Detect which cell encompasses the target text, then output its [x, y] center coordinate. 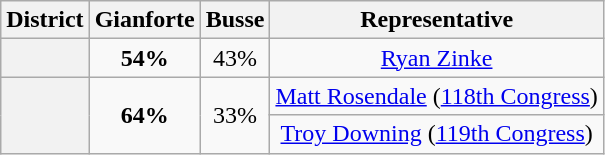
54% [144, 58]
Gianforte [144, 20]
43% [235, 58]
64% [144, 115]
District [45, 20]
Ryan Zinke [436, 58]
Representative [436, 20]
Matt Rosendale (118th Congress) [436, 96]
Busse [235, 20]
33% [235, 115]
Troy Downing (119th Congress) [436, 134]
